Find where the given text appears and provide that cell's center as (X, Y) coordinate. 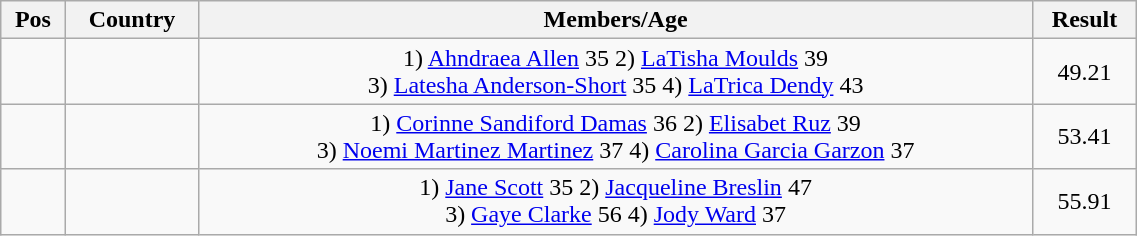
49.21 (1084, 72)
Country (132, 20)
1) Ahndraea Allen 35 2) LaTisha Moulds 393) Latesha Anderson-Short 35 4) LaTrica Dendy 43 (616, 72)
1) Jane Scott 35 2) Jacqueline Breslin 473) Gaye Clarke 56 4) Jody Ward 37 (616, 202)
53.41 (1084, 136)
Result (1084, 20)
1) Corinne Sandiford Damas 36 2) Elisabet Ruz 393) Noemi Martinez Martinez 37 4) Carolina Garcia Garzon 37 (616, 136)
Pos (33, 20)
55.91 (1084, 202)
Members/Age (616, 20)
